Output the (X, Y) coordinate of the center of the cell containing the given text.  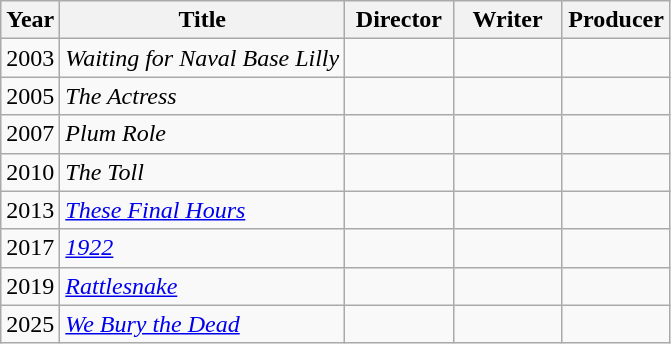
Title (202, 20)
2007 (30, 134)
Producer (616, 20)
2025 (30, 324)
2013 (30, 210)
The Toll (202, 172)
2019 (30, 286)
2005 (30, 96)
These Final Hours (202, 210)
Plum Role (202, 134)
Waiting for Naval Base Lilly (202, 58)
Writer (508, 20)
1922 (202, 248)
2017 (30, 248)
The Actress (202, 96)
Year (30, 20)
Rattlesnake (202, 286)
2010 (30, 172)
We Bury the Dead (202, 324)
Director (400, 20)
2003 (30, 58)
